Scan for the cell matching the given text and deliver its (X, Y) coordinate at center. 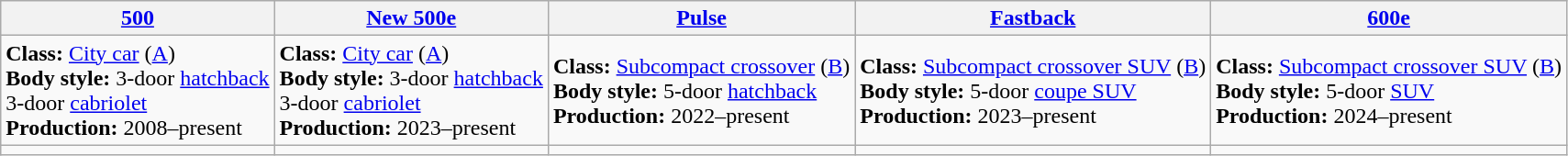
Pulse (701, 18)
Class: Subcompact crossover SUV (B)Body style: 5-door coupe SUVProduction: 2023–present (1033, 90)
Class: City car (A)Body style: 3-door hatchback3-door cabrioletProduction: 2008–present (138, 90)
500 (138, 18)
New 500e (411, 18)
Fastback (1033, 18)
600e (1389, 18)
Class: Subcompact crossover SUV (B)Body style: 5-door SUVProduction: 2024–present (1389, 90)
Class: Subcompact crossover (B)Body style: 5-door hatchbackProduction: 2022–present (701, 90)
Class: City car (A)Body style: 3-door hatchback3-door cabrioletProduction: 2023–present (411, 90)
